For the text-containing cell, return its midpoint in (x, y) coordinate format. 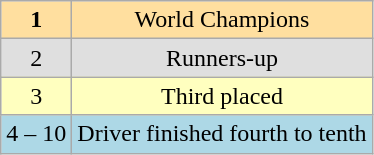
2 (36, 58)
Third placed (222, 96)
4 – 10 (36, 134)
Driver finished fourth to tenth (222, 134)
3 (36, 96)
World Champions (222, 20)
Runners-up (222, 58)
1 (36, 20)
